Search for the cell housing the specified text and yield its (x, y) center coordinate. 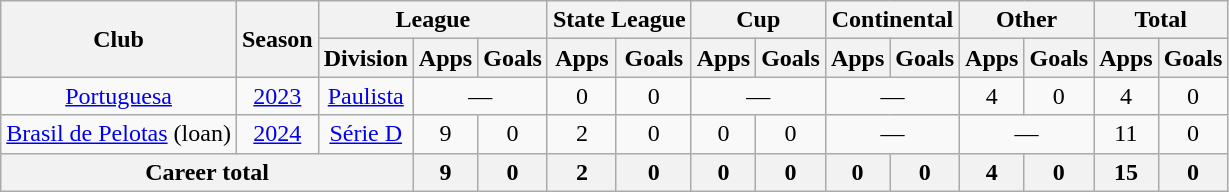
Other (1027, 20)
Série D (366, 134)
League (432, 20)
11 (1126, 134)
State League (619, 20)
Division (366, 58)
Career total (208, 172)
Brasil de Pelotas (loan) (119, 134)
Total (1161, 20)
2024 (277, 134)
2023 (277, 96)
Season (277, 39)
Cup (758, 20)
Portuguesa (119, 96)
Paulista (366, 96)
Club (119, 39)
15 (1126, 172)
Continental (892, 20)
